Locate the cell with the specified text and output its [x, y] center coordinate. 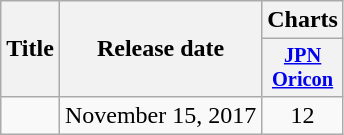
JPNOricon [303, 68]
Title [30, 49]
Charts [303, 20]
November 15, 2017 [160, 115]
12 [303, 115]
Release date [160, 49]
